Provide the [x, y] coordinate of the cell's center where the given text is located.  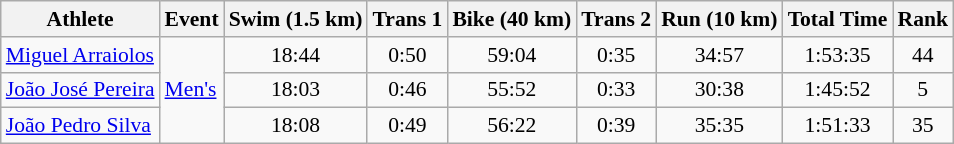
Swim (1.5 km) [296, 19]
Trans 1 [407, 19]
34:57 [719, 55]
Miguel Arraiolos [80, 55]
Run (10 km) [719, 19]
Trans 2 [616, 19]
0:33 [616, 90]
Event [192, 19]
Athlete [80, 19]
1:45:52 [838, 90]
56:22 [512, 126]
0:46 [407, 90]
35 [922, 126]
Total Time [838, 19]
18:44 [296, 55]
1:53:35 [838, 55]
0:39 [616, 126]
35:35 [719, 126]
18:08 [296, 126]
1:51:33 [838, 126]
18:03 [296, 90]
0:49 [407, 126]
João Pedro Silva [80, 126]
0:35 [616, 55]
5 [922, 90]
44 [922, 55]
30:38 [719, 90]
Men's [192, 90]
Bike (40 km) [512, 19]
0:50 [407, 55]
59:04 [512, 55]
Rank [922, 19]
João José Pereira [80, 90]
55:52 [512, 90]
